Pinpoint the cell where the given text exists, returning its (X, Y) midpoint coordinate. 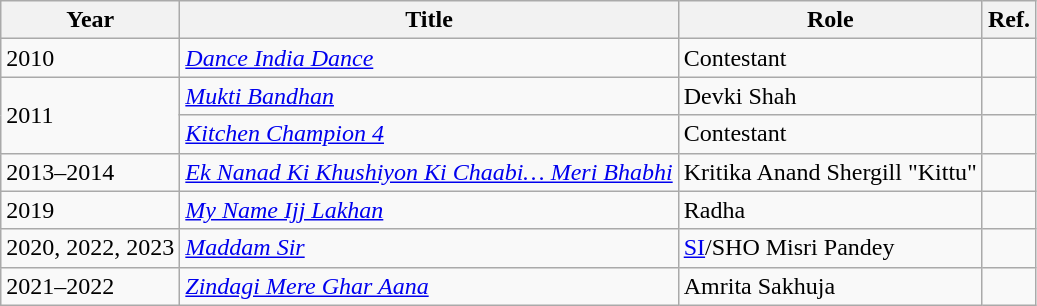
2011 (90, 115)
SI/SHO Misri Pandey (830, 248)
Kitchen Champion 4 (429, 134)
My Name Ijj Lakhan (429, 210)
Role (830, 20)
2019 (90, 210)
Title (429, 20)
Mukti Bandhan (429, 96)
Amrita Sakhuja (830, 286)
Radha (830, 210)
Year (90, 20)
Maddam Sir (429, 248)
Ek Nanad Ki Khushiyon Ki Chaabi… Meri Bhabhi (429, 172)
Devki Shah (830, 96)
Zindagi Mere Ghar Aana (429, 286)
2013–2014 (90, 172)
Ref. (1008, 20)
2020, 2022, 2023 (90, 248)
Kritika Anand Shergill "Kittu" (830, 172)
2010 (90, 58)
2021–2022 (90, 286)
Dance India Dance (429, 58)
